Identify which cell holds the provided text, then report its [X, Y] central coordinate. 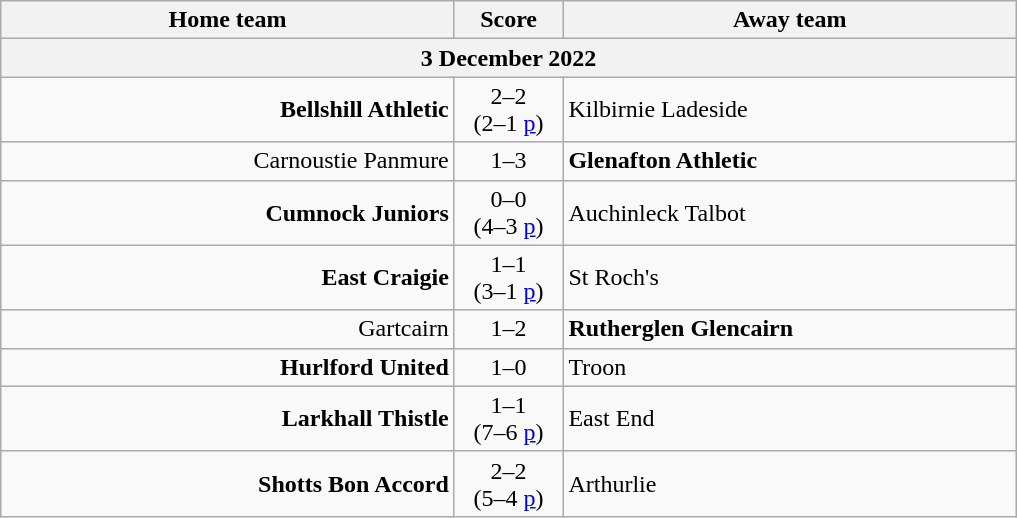
3 December 2022 [509, 58]
Carnoustie Panmure [228, 161]
St Roch's [790, 278]
Bellshill Athletic [228, 110]
Rutherglen Glencairn [790, 329]
1–2 [508, 329]
2–2(2–1 p) [508, 110]
East Craigie [228, 278]
1–1(3–1 p) [508, 278]
Arthurlie [790, 484]
Home team [228, 20]
1–1(7–6 p) [508, 418]
Auchinleck Talbot [790, 212]
2–2(5–4 p) [508, 484]
Kilbirnie Ladeside [790, 110]
Shotts Bon Accord [228, 484]
Troon [790, 367]
1–3 [508, 161]
Larkhall Thistle [228, 418]
East End [790, 418]
0–0(4–3 p) [508, 212]
Glenafton Athletic [790, 161]
Away team [790, 20]
Hurlford United [228, 367]
Cumnock Juniors [228, 212]
Gartcairn [228, 329]
Score [508, 20]
1–0 [508, 367]
